For the text-containing cell, return its midpoint in [x, y] coordinate format. 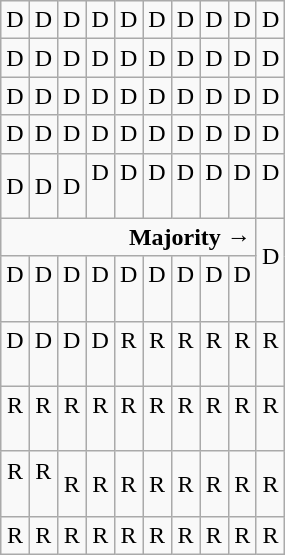
Majority → [129, 237]
